Search for the cell housing the specified text and yield its (X, Y) center coordinate. 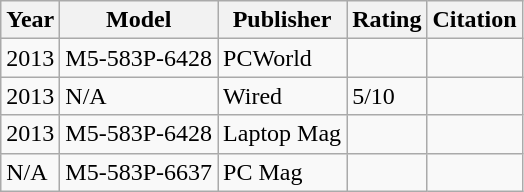
Publisher (282, 20)
Laptop Mag (282, 134)
Year (30, 20)
PCWorld (282, 58)
Rating (387, 20)
Model (139, 20)
PC Mag (282, 172)
Wired (282, 96)
Citation (474, 20)
5/10 (387, 96)
M5-583P-6637 (139, 172)
